Search for the cell housing the specified text and yield its (x, y) center coordinate. 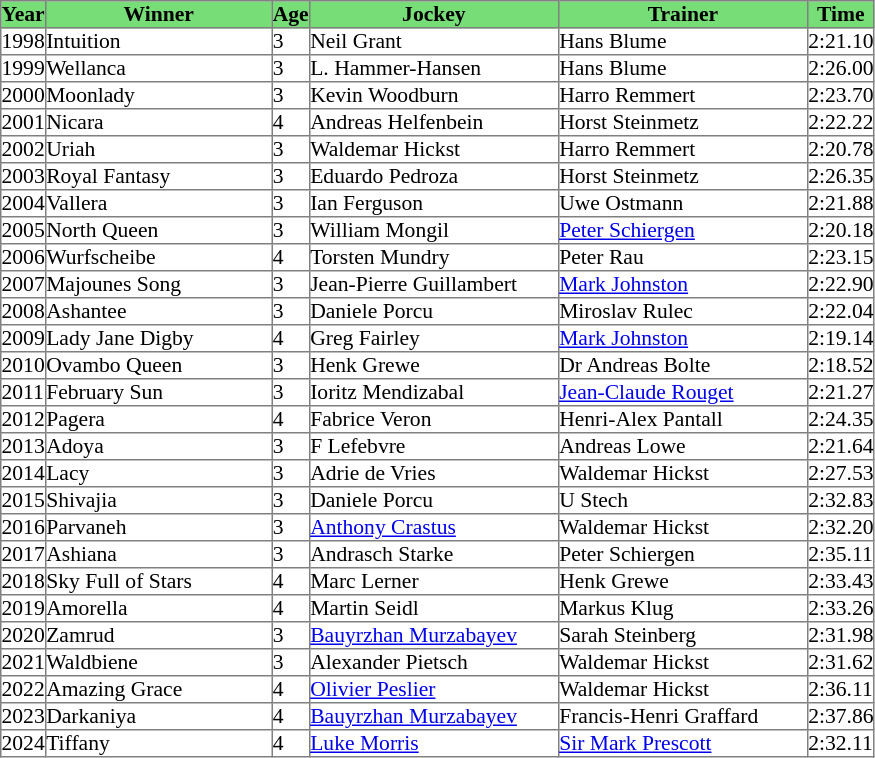
2:24.35 (840, 420)
Miroslav Rulec (682, 312)
2:33.43 (840, 582)
2:36.11 (840, 690)
Ian Ferguson (434, 204)
Andreas Helfenbein (434, 122)
Amorella (158, 608)
2:23.15 (840, 258)
Kevin Woodburn (434, 96)
2002 (24, 150)
Andrasch Starke (434, 554)
2015 (24, 500)
2:32.20 (840, 528)
Fabrice Veron (434, 420)
2007 (24, 284)
2:35.11 (840, 554)
Intuition (158, 42)
Adoya (158, 446)
February Sun (158, 392)
Time (840, 14)
Sarah Steinberg (682, 636)
Shivajia (158, 500)
Wurfscheibe (158, 258)
Greg Fairley (434, 338)
2:21.64 (840, 446)
2:20.78 (840, 150)
Neil Grant (434, 42)
Sky Full of Stars (158, 582)
William Mongil (434, 230)
Jean-Pierre Guillambert (434, 284)
2003 (24, 176)
2010 (24, 366)
Anthony Crastus (434, 528)
2024 (24, 744)
U Stech (682, 500)
2:32.83 (840, 500)
2:21.27 (840, 392)
Andreas Lowe (682, 446)
Pagera (158, 420)
L. Hammer-Hansen (434, 68)
2021 (24, 662)
Ashiana (158, 554)
2009 (24, 338)
Ashantee (158, 312)
Winner (158, 14)
2:20.18 (840, 230)
2:27.53 (840, 474)
Zamrud (158, 636)
Torsten Mundry (434, 258)
2000 (24, 96)
Francis-Henri Graffard (682, 716)
Ovambo Queen (158, 366)
2:32.11 (840, 744)
Jean-Claude Rouget (682, 392)
2013 (24, 446)
2005 (24, 230)
1998 (24, 42)
Dr Andreas Bolte (682, 366)
Vallera (158, 204)
Martin Seidl (434, 608)
Ioritz Mendizabal (434, 392)
Marc Lerner (434, 582)
2:21.88 (840, 204)
2:26.35 (840, 176)
Amazing Grace (158, 690)
2:19.14 (840, 338)
Nicara (158, 122)
2019 (24, 608)
2:21.10 (840, 42)
Year (24, 14)
Olivier Peslier (434, 690)
2:18.52 (840, 366)
2:31.98 (840, 636)
Darkaniya (158, 716)
Lady Jane Digby (158, 338)
2022 (24, 690)
Uriah (158, 150)
2018 (24, 582)
2:31.62 (840, 662)
2:22.04 (840, 312)
2:37.86 (840, 716)
Eduardo Pedroza (434, 176)
Luke Morris (434, 744)
2:23.70 (840, 96)
Sir Mark Prescott (682, 744)
2:22.22 (840, 122)
Peter Rau (682, 258)
2011 (24, 392)
Majounes Song (158, 284)
Jockey (434, 14)
Henri-Alex Pantall (682, 420)
2023 (24, 716)
2012 (24, 420)
2:33.26 (840, 608)
Uwe Ostmann (682, 204)
Alexander Pietsch (434, 662)
2:26.00 (840, 68)
2006 (24, 258)
1999 (24, 68)
Parvaneh (158, 528)
Age (290, 14)
Tiffany (158, 744)
2017 (24, 554)
2016 (24, 528)
Trainer (682, 14)
F Lefebvre (434, 446)
2004 (24, 204)
Adrie de Vries (434, 474)
2001 (24, 122)
2020 (24, 636)
2008 (24, 312)
Moonlady (158, 96)
Royal Fantasy (158, 176)
2:22.90 (840, 284)
North Queen (158, 230)
Wellanca (158, 68)
2014 (24, 474)
Waldbiene (158, 662)
Lacy (158, 474)
Markus Klug (682, 608)
